For the text-containing cell, return its midpoint in (X, Y) coordinate format. 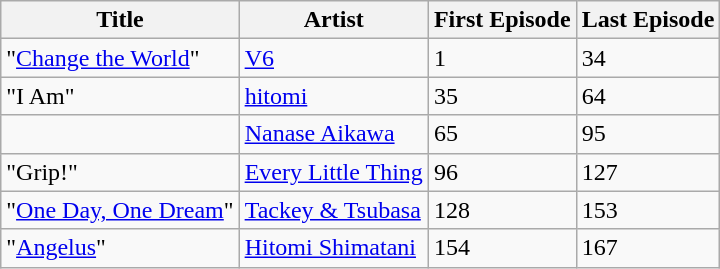
Last Episode (648, 20)
96 (502, 172)
154 (502, 248)
167 (648, 248)
95 (648, 134)
1 (502, 58)
First Episode (502, 20)
"I Am" (120, 96)
127 (648, 172)
Every Little Thing (334, 172)
Hitomi Shimatani (334, 248)
"One Day, One Dream" (120, 210)
64 (648, 96)
34 (648, 58)
153 (648, 210)
128 (502, 210)
65 (502, 134)
Title (120, 20)
"Angelus" (120, 248)
"Change the World" (120, 58)
Artist (334, 20)
V6 (334, 58)
Nanase Aikawa (334, 134)
Tackey & Tsubasa (334, 210)
"Grip!" (120, 172)
35 (502, 96)
hitomi (334, 96)
